Detect which cell encompasses the target text, then output its (X, Y) center coordinate. 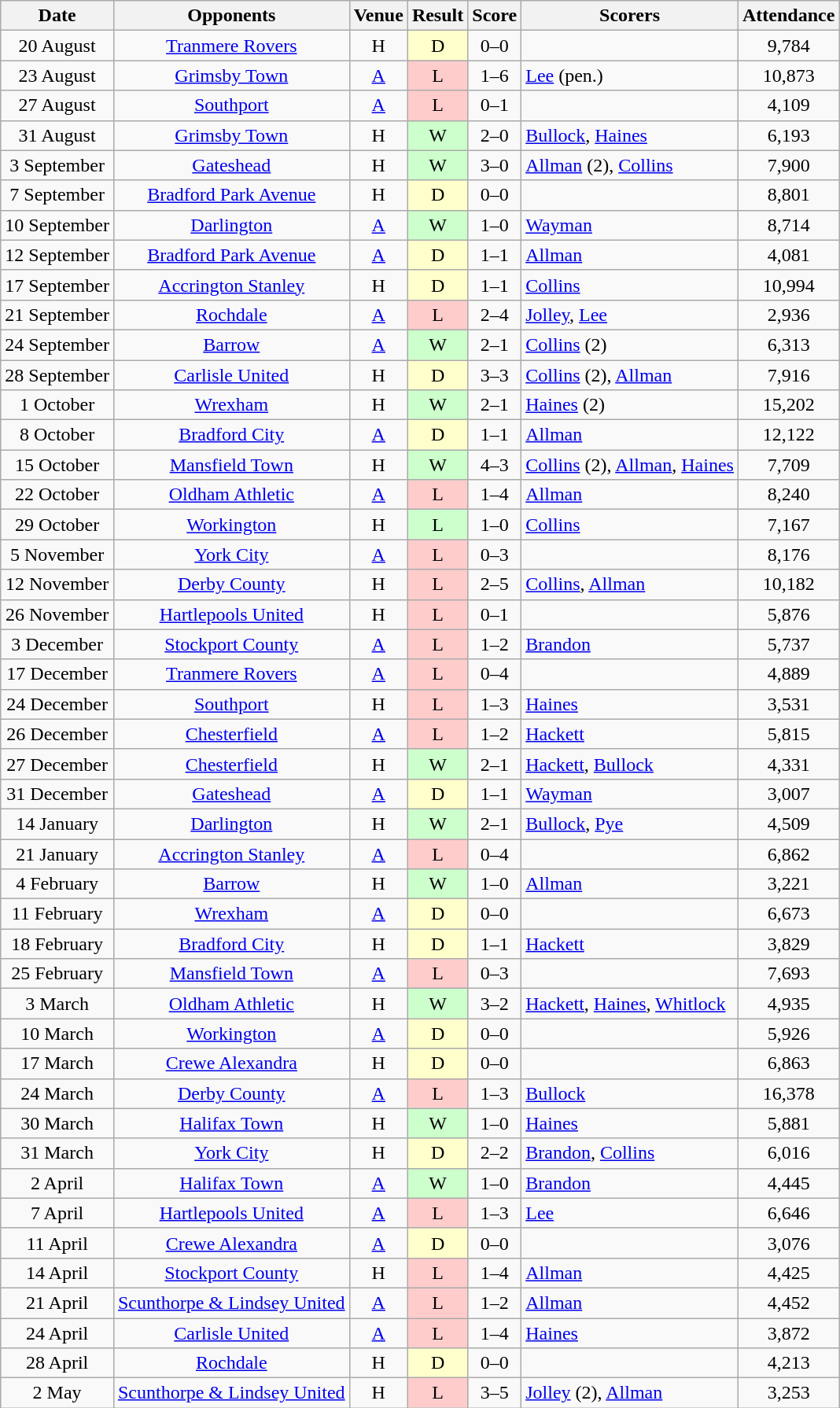
8,176 (788, 555)
23 August (57, 76)
10 March (57, 1034)
Hackett, Bullock (630, 764)
18 February (57, 944)
Brandon, Collins (630, 1153)
7 September (57, 195)
21 September (57, 315)
Bullock (630, 1093)
Collins (2), Allman, Haines (630, 465)
30 March (57, 1123)
22 October (57, 495)
5,881 (788, 1123)
4–3 (495, 465)
15,202 (788, 405)
3–3 (495, 375)
6,673 (788, 914)
Bullock, Haines (630, 135)
6,193 (788, 135)
7,900 (788, 165)
8,801 (788, 195)
Venue (378, 16)
3,829 (788, 944)
3 December (57, 644)
1–6 (495, 76)
Opponents (231, 16)
2–0 (495, 135)
7,709 (788, 465)
10 September (57, 225)
5,737 (788, 644)
1 October (57, 405)
7,916 (788, 375)
8,714 (788, 225)
Jolley (2), Allman (630, 1393)
27 December (57, 764)
5,815 (788, 734)
Scorers (630, 16)
3,007 (788, 794)
7,693 (788, 974)
4,935 (788, 1004)
11 April (57, 1243)
3,872 (788, 1333)
3,076 (788, 1243)
14 January (57, 824)
Score (495, 16)
31 August (57, 135)
4,213 (788, 1363)
Haines (2) (630, 405)
Hackett, Haines, Whitlock (630, 1004)
8,240 (788, 495)
31 December (57, 794)
24 March (57, 1093)
9,784 (788, 46)
6,863 (788, 1063)
10,182 (788, 584)
12 November (57, 584)
4,081 (788, 255)
12 September (57, 255)
Lee (pen.) (630, 76)
3 September (57, 165)
Allman (2), Collins (630, 165)
6,862 (788, 853)
Collins (2), Allman (630, 375)
26 November (57, 614)
28 April (57, 1363)
3–5 (495, 1393)
Bullock, Pye (630, 824)
2–4 (495, 315)
27 August (57, 105)
4,109 (788, 105)
6,016 (788, 1153)
10,994 (788, 285)
4 February (57, 884)
11 February (57, 914)
3–0 (495, 165)
21 January (57, 853)
Collins (2) (630, 345)
5,876 (788, 614)
3,531 (788, 704)
2,936 (788, 315)
17 September (57, 285)
26 December (57, 734)
24 April (57, 1333)
24 September (57, 345)
3–2 (495, 1004)
25 February (57, 974)
Collins, Allman (630, 584)
6,646 (788, 1213)
4,889 (788, 674)
17 March (57, 1063)
Jolley, Lee (630, 315)
12,122 (788, 435)
2 April (57, 1183)
28 September (57, 375)
20 August (57, 46)
5 November (57, 555)
Lee (630, 1213)
10,873 (788, 76)
4,331 (788, 764)
14 April (57, 1273)
7 April (57, 1213)
3,221 (788, 884)
2–5 (495, 584)
Date (57, 16)
4,452 (788, 1303)
4,425 (788, 1273)
Attendance (788, 16)
2–2 (495, 1153)
24 December (57, 704)
29 October (57, 525)
16,378 (788, 1093)
4,445 (788, 1183)
17 December (57, 674)
7,167 (788, 525)
21 April (57, 1303)
4,509 (788, 824)
15 October (57, 465)
Result (437, 16)
2 May (57, 1393)
8 October (57, 435)
31 March (57, 1153)
6,313 (788, 345)
3,253 (788, 1393)
5,926 (788, 1034)
3 March (57, 1004)
